Search for the cell housing the specified text and yield its [X, Y] center coordinate. 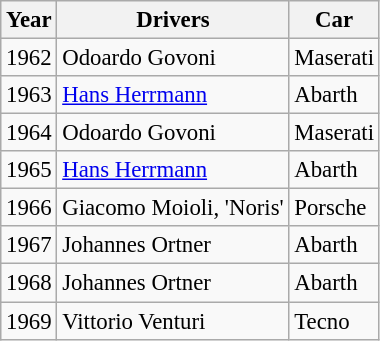
1963 [29, 95]
Tecno [334, 321]
1964 [29, 133]
Year [29, 20]
1965 [29, 170]
Giacomo Moioli, 'Noris' [173, 208]
1966 [29, 208]
1968 [29, 283]
Porsche [334, 208]
Vittorio Venturi [173, 321]
1962 [29, 58]
Drivers [173, 20]
1969 [29, 321]
1967 [29, 245]
Car [334, 20]
